From the cell containing the given text, extract its center point as (x, y) coordinate. 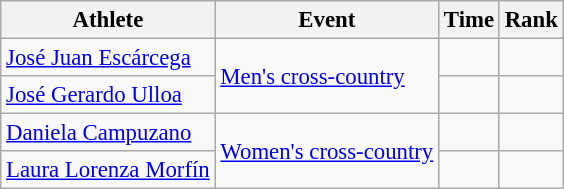
José Juan Escárcega (108, 58)
Time (470, 20)
José Gerardo Ulloa (108, 95)
Laura Lorenza Morfín (108, 170)
Rank (531, 20)
Men's cross-country (327, 76)
Women's cross-country (327, 152)
Daniela Campuzano (108, 133)
Event (327, 20)
Athlete (108, 20)
